Find where the given text appears and provide that cell's center as [x, y] coordinate. 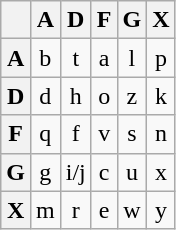
g [45, 172]
x [161, 172]
d [45, 96]
o [104, 96]
s [132, 134]
a [104, 58]
n [161, 134]
r [76, 210]
b [45, 58]
c [104, 172]
z [132, 96]
p [161, 58]
h [76, 96]
f [76, 134]
v [104, 134]
q [45, 134]
l [132, 58]
t [76, 58]
i/j [76, 172]
k [161, 96]
u [132, 172]
m [45, 210]
w [132, 210]
e [104, 210]
y [161, 210]
